From the cell containing the given text, extract its center point as [x, y] coordinate. 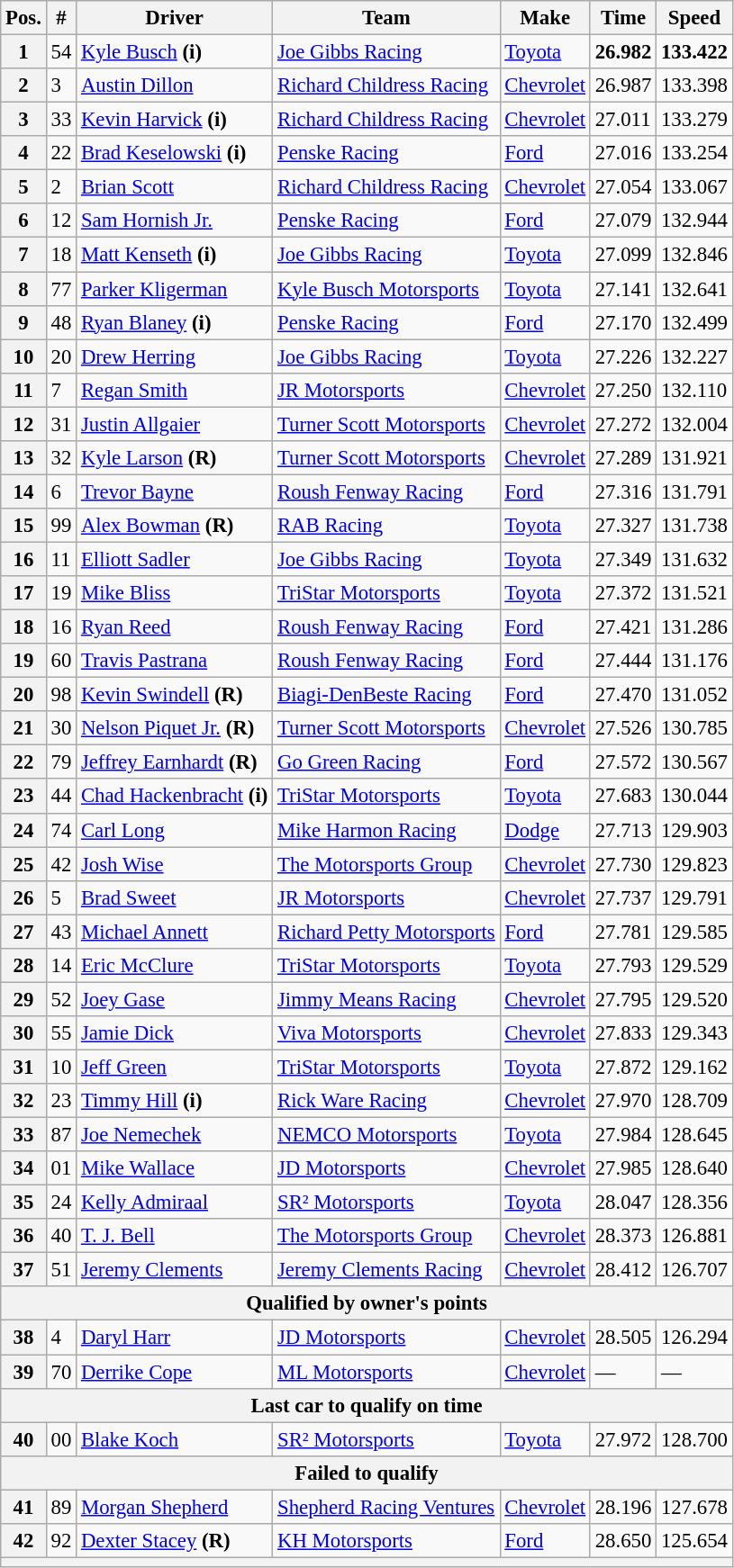
132.110 [695, 390]
Kyle Larson (R) [175, 458]
27.781 [623, 932]
21 [23, 728]
Jamie Dick [175, 1033]
Viva Motorsports [386, 1033]
27.872 [623, 1067]
126.294 [695, 1338]
28.047 [623, 1203]
133.254 [695, 153]
131.286 [695, 627]
36 [23, 1236]
27.079 [623, 221]
125.654 [695, 1541]
Go Green Racing [386, 762]
Carl Long [175, 830]
Kelly Admiraal [175, 1203]
Failed to qualify [367, 1473]
129.520 [695, 999]
1 [23, 52]
27.372 [623, 593]
28.412 [623, 1270]
Mike Bliss [175, 593]
132.227 [695, 356]
Mike Wallace [175, 1168]
Last car to qualify on time [367, 1405]
13 [23, 458]
133.422 [695, 52]
41 [23, 1507]
27.250 [623, 390]
Jeff Green [175, 1067]
132.499 [695, 322]
27.683 [623, 797]
133.398 [695, 86]
Joey Gase [175, 999]
27.972 [623, 1439]
27.099 [623, 255]
132.641 [695, 289]
26.982 [623, 52]
131.738 [695, 526]
27.730 [623, 864]
27.141 [623, 289]
00 [61, 1439]
28.505 [623, 1338]
92 [61, 1541]
54 [61, 52]
128.356 [695, 1203]
Time [623, 18]
8 [23, 289]
Joe Nemechek [175, 1135]
27 [23, 932]
KH Motorsports [386, 1541]
RAB Racing [386, 526]
Shepherd Racing Ventures [386, 1507]
Mike Harmon Racing [386, 830]
27.054 [623, 187]
Jeremy Clements [175, 1270]
128.700 [695, 1439]
128.709 [695, 1101]
Kyle Busch (i) [175, 52]
128.645 [695, 1135]
27.327 [623, 526]
128.640 [695, 1168]
27.833 [623, 1033]
Dodge [545, 830]
27.011 [623, 120]
27.444 [623, 661]
28.373 [623, 1236]
132.004 [695, 424]
132.846 [695, 255]
Nelson Piquet Jr. (R) [175, 728]
130.785 [695, 728]
28.196 [623, 1507]
70 [61, 1372]
27.272 [623, 424]
27.970 [623, 1101]
27.795 [623, 999]
ML Motorsports [386, 1372]
89 [61, 1507]
Josh Wise [175, 864]
131.791 [695, 491]
35 [23, 1203]
48 [61, 322]
87 [61, 1135]
Blake Koch [175, 1439]
Kyle Busch Motorsports [386, 289]
44 [61, 797]
27.470 [623, 695]
130.044 [695, 797]
Austin Dillon [175, 86]
Timmy Hill (i) [175, 1101]
27.526 [623, 728]
25 [23, 864]
131.921 [695, 458]
# [61, 18]
34 [23, 1168]
Morgan Shepherd [175, 1507]
Brad Sweet [175, 897]
129.585 [695, 932]
28 [23, 966]
98 [61, 695]
38 [23, 1338]
Chad Hackenbracht (i) [175, 797]
Jeffrey Earnhardt (R) [175, 762]
Team [386, 18]
Rick Ware Racing [386, 1101]
129.529 [695, 966]
27.984 [623, 1135]
126.881 [695, 1236]
27.421 [623, 627]
Kevin Swindell (R) [175, 695]
52 [61, 999]
51 [61, 1270]
17 [23, 593]
60 [61, 661]
130.567 [695, 762]
129.343 [695, 1033]
27.985 [623, 1168]
55 [61, 1033]
Parker Kligerman [175, 289]
Justin Allgaier [175, 424]
129.823 [695, 864]
43 [61, 932]
131.176 [695, 661]
Sam Hornish Jr. [175, 221]
Jimmy Means Racing [386, 999]
Ryan Blaney (i) [175, 322]
Regan Smith [175, 390]
27.170 [623, 322]
Pos. [23, 18]
Eric McClure [175, 966]
Driver [175, 18]
Brian Scott [175, 187]
Jeremy Clements Racing [386, 1270]
37 [23, 1270]
27.226 [623, 356]
127.678 [695, 1507]
126.707 [695, 1270]
27.349 [623, 559]
129.903 [695, 830]
28.650 [623, 1541]
Kevin Harvick (i) [175, 120]
79 [61, 762]
Alex Bowman (R) [175, 526]
131.052 [695, 695]
Ryan Reed [175, 627]
Michael Annett [175, 932]
133.067 [695, 187]
Biagi-DenBeste Racing [386, 695]
Derrike Cope [175, 1372]
129.162 [695, 1067]
Dexter Stacey (R) [175, 1541]
Make [545, 18]
T. J. Bell [175, 1236]
Brad Keselowski (i) [175, 153]
Matt Kenseth (i) [175, 255]
131.521 [695, 593]
132.944 [695, 221]
Travis Pastrana [175, 661]
129.791 [695, 897]
99 [61, 526]
Daryl Harr [175, 1338]
27.572 [623, 762]
27.737 [623, 897]
77 [61, 289]
27.793 [623, 966]
27.713 [623, 830]
26.987 [623, 86]
Richard Petty Motorsports [386, 932]
29 [23, 999]
74 [61, 830]
133.279 [695, 120]
01 [61, 1168]
9 [23, 322]
15 [23, 526]
131.632 [695, 559]
Qualified by owner's points [367, 1304]
39 [23, 1372]
Elliott Sadler [175, 559]
Speed [695, 18]
Drew Herring [175, 356]
Trevor Bayne [175, 491]
NEMCO Motorsports [386, 1135]
27.016 [623, 153]
27.289 [623, 458]
26 [23, 897]
27.316 [623, 491]
